Pinpoint the cell where the given text exists, returning its [x, y] midpoint coordinate. 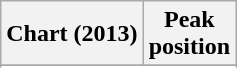
Chart (2013) [72, 34]
Peakposition [189, 34]
